Find where the given text appears and provide that cell's center as [x, y] coordinate. 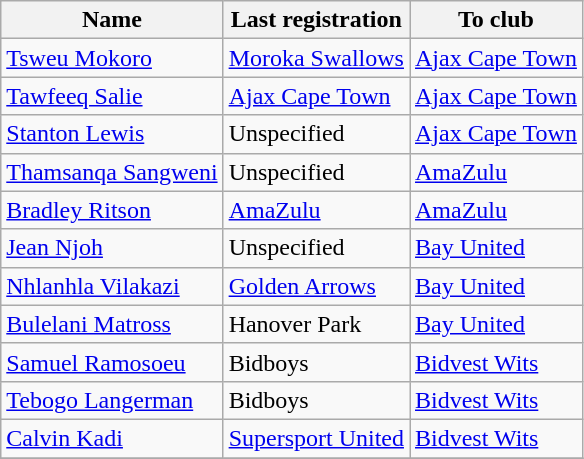
Supersport United [316, 438]
Golden Arrows [316, 286]
Stanton Lewis [112, 134]
Moroka Swallows [316, 58]
Tebogo Langerman [112, 400]
Bulelani Matross [112, 324]
Last registration [316, 20]
Tawfeeq Salie [112, 96]
Name [112, 20]
Tsweu Mokoro [112, 58]
Thamsanqa Sangweni [112, 172]
Bradley Ritson [112, 210]
To club [496, 20]
Hanover Park [316, 324]
Nhlanhla Vilakazi [112, 286]
Calvin Kadi [112, 438]
Jean Njoh [112, 248]
Samuel Ramosoeu [112, 362]
